Provide the [x, y] coordinate of the cell's center where the given text is located.  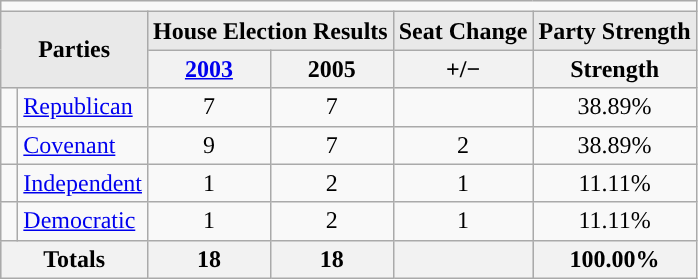
Strength [614, 69]
Party Strength [614, 31]
Covenant [83, 145]
2005 [332, 69]
Republican [83, 107]
+/− [463, 69]
Parties [74, 50]
Independent [83, 183]
9 [208, 145]
2003 [208, 69]
Seat Change [463, 31]
Democratic [83, 221]
Totals [74, 259]
House Election Results [270, 31]
100.00% [614, 259]
